Detect which cell encompasses the target text, then output its [X, Y] center coordinate. 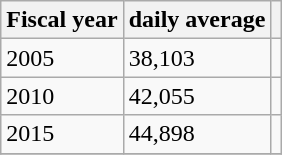
Fiscal year [62, 20]
2010 [62, 96]
38,103 [197, 58]
2005 [62, 58]
daily average [197, 20]
44,898 [197, 134]
2015 [62, 134]
42,055 [197, 96]
